Output the [x, y] coordinate of the center of the cell containing the given text.  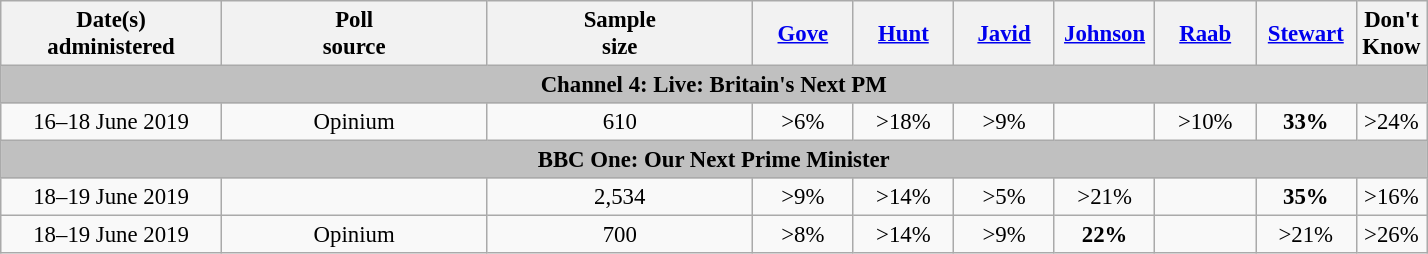
>8% [804, 235]
Poll source [354, 34]
610 [620, 122]
>16% [1392, 197]
>10% [1206, 122]
33% [1306, 122]
16–18 June 2019 [112, 122]
Raab [1206, 34]
Channel 4: Live: Britain's Next PM [714, 85]
Javid [1004, 34]
>18% [904, 122]
Date(s) administered [112, 34]
Gove [804, 34]
22% [1104, 235]
700 [620, 235]
BBC One: Our Next Prime Minister [714, 160]
35% [1306, 197]
Samplesize [620, 34]
>26% [1392, 235]
>5% [1004, 197]
>6% [804, 122]
>24% [1392, 122]
Johnson [1104, 34]
2,534 [620, 197]
Hunt [904, 34]
Don't Know [1392, 34]
Stewart [1306, 34]
